From the cell containing the given text, extract its center point as [X, Y] coordinate. 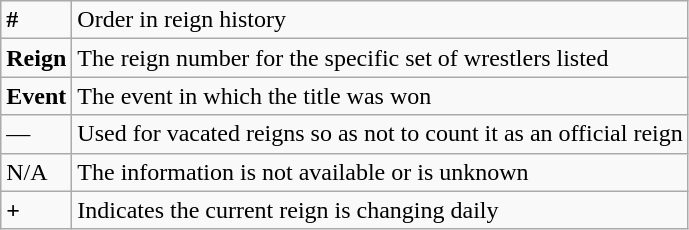
Reign [36, 58]
— [36, 134]
The event in which the title was won [380, 96]
The information is not available or is unknown [380, 172]
Event [36, 96]
# [36, 20]
+ [36, 210]
The reign number for the specific set of wrestlers listed [380, 58]
Order in reign history [380, 20]
N/A [36, 172]
Indicates the current reign is changing daily [380, 210]
Used for vacated reigns so as not to count it as an official reign [380, 134]
